Capture the cell that displays the provided text and extract its [x, y] central coordinate. 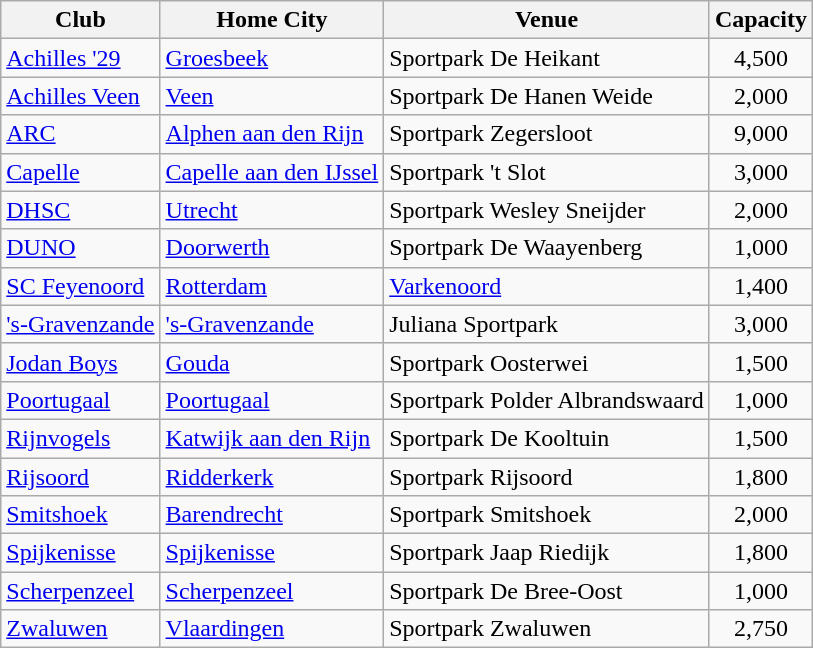
2,750 [760, 629]
9,000 [760, 134]
Smitshoek [80, 515]
DUNO [80, 248]
Groesbeek [272, 58]
Club [80, 20]
Capelle aan den IJssel [272, 172]
Sportpark Zegersloot [547, 134]
Venue [547, 20]
Ridderkerk [272, 477]
4,500 [760, 58]
Sportpark Wesley Sneijder [547, 210]
Sportpark De Bree-Oost [547, 591]
Alphen aan den Rijn [272, 134]
Sportpark Oosterwei [547, 362]
Barendrecht [272, 515]
Juliana Sportpark [547, 324]
Doorwerth [272, 248]
Capacity [760, 20]
Rijnvogels [80, 438]
Jodan Boys [80, 362]
Sportpark 't Slot [547, 172]
Sportpark Jaap Riedijk [547, 553]
Sportpark De Waayenberg [547, 248]
Sportpark De Hanen Weide [547, 96]
Sportpark De Kooltuin [547, 438]
Varkenoord [547, 286]
Sportpark Zwaluwen [547, 629]
Sportpark Polder Albrandswaard [547, 400]
Rotterdam [272, 286]
DHSC [80, 210]
Sportpark Smitshoek [547, 515]
Sportpark Rijsoord [547, 477]
Sportpark De Heikant [547, 58]
Achilles Veen [80, 96]
Capelle [80, 172]
Gouda [272, 362]
Vlaardingen [272, 629]
ARC [80, 134]
Achilles '29 [80, 58]
SC Feyenoord [80, 286]
Rijsoord [80, 477]
1,400 [760, 286]
Home City [272, 20]
Katwijk aan den Rijn [272, 438]
Zwaluwen [80, 629]
Veen [272, 96]
Utrecht [272, 210]
